Return (X, Y) of the center of cell containing provided text 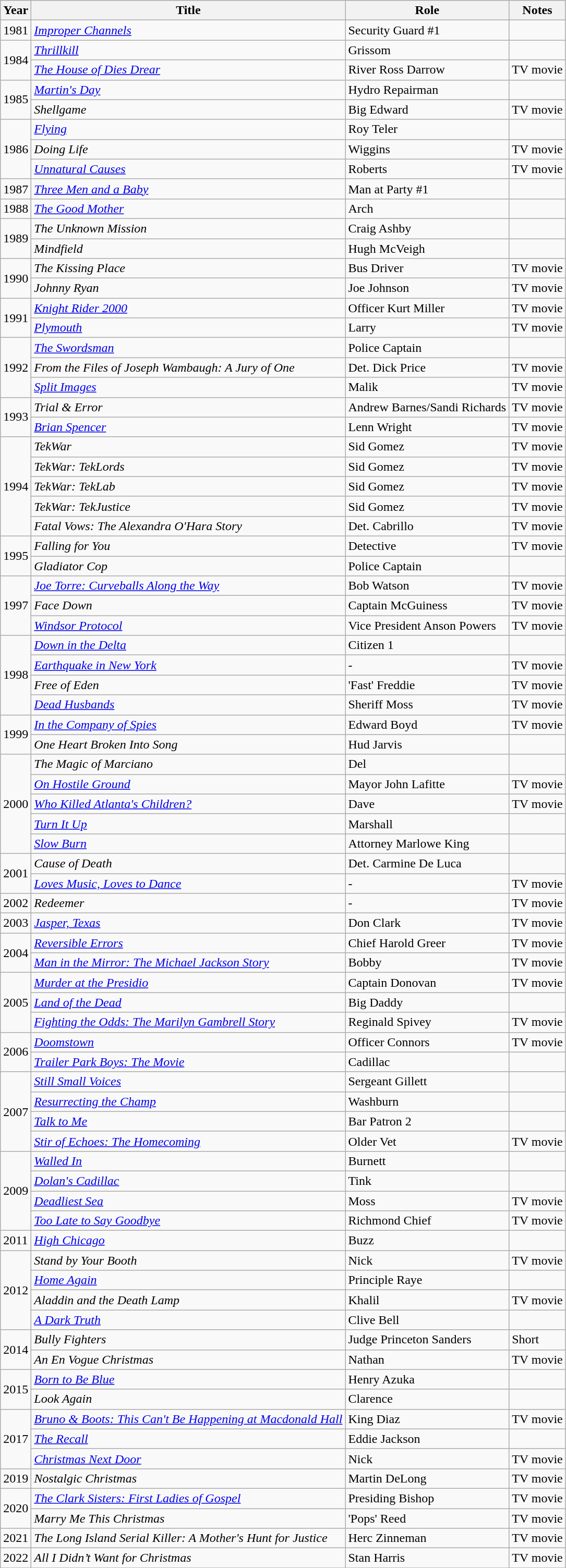
Brian Spencer (188, 427)
2003 (16, 923)
Face Down (188, 606)
Del (427, 764)
The Kissing Place (188, 268)
Slow Burn (188, 843)
Officer Kurt Miller (427, 308)
Citizen 1 (427, 645)
Aladdin and the Death Lamp (188, 1300)
Redeemer (188, 903)
Gladiator Cop (188, 566)
Walled In (188, 1161)
Bobby (427, 963)
Sheriff Moss (427, 705)
Hugh McVeigh (427, 249)
Unnatural Causes (188, 169)
2021 (16, 1538)
Christmas Next Door (188, 1459)
Vice President Anson Powers (427, 626)
An En Vogue Christmas (188, 1359)
Attorney Marlowe King (427, 843)
Plymouth (188, 328)
Johnny Ryan (188, 288)
Knight Rider 2000 (188, 308)
Role (427, 10)
Trial & Error (188, 407)
2019 (16, 1478)
Shellgame (188, 109)
Detective (427, 546)
Talk to Me (188, 1121)
The Unknown Mission (188, 228)
Born to Be Blue (188, 1379)
Don Clark (427, 923)
Larry (427, 328)
Fighting the Odds: The Marilyn Gambrell Story (188, 1022)
Nathan (427, 1359)
2011 (16, 1241)
1998 (16, 675)
Deadliest Sea (188, 1200)
Windsor Protocol (188, 626)
TekWar: TekLab (188, 486)
Doomstown (188, 1042)
Stan Harris (427, 1558)
Thrillkill (188, 50)
Big Daddy (427, 1002)
Captain McGuiness (427, 606)
The Good Mother (188, 209)
Det. Carmine De Luca (427, 863)
Tink (427, 1181)
1990 (16, 278)
1994 (16, 486)
Loves Music, Loves to Dance (188, 884)
A Dark Truth (188, 1320)
Grissom (427, 50)
Reversible Errors (188, 943)
2017 (16, 1439)
2004 (16, 953)
Chief Harold Greer (427, 943)
Look Again (188, 1399)
Lenn Wright (427, 427)
Roberts (427, 169)
2006 (16, 1052)
2002 (16, 903)
Hud Jarvis (427, 744)
Cadillac (427, 1062)
TekWar: TekLords (188, 467)
Washburn (427, 1101)
Nostalgic Christmas (188, 1478)
The Recall (188, 1439)
Resurrecting the Champ (188, 1101)
High Chicago (188, 1241)
From the Files of Joseph Wambaugh: A Jury of One (188, 367)
Marshall (427, 824)
Bruno & Boots: This Can't Be Happening at Macdonald Hall (188, 1419)
2007 (16, 1111)
2022 (16, 1558)
Joe Johnson (427, 288)
Dead Husbands (188, 705)
Falling for You (188, 546)
All I Didn’t Want for Christmas (188, 1558)
The Long Island Serial Killer: A Mother's Hunt for Justice (188, 1538)
Older Vet (427, 1141)
The Magic of Marciano (188, 764)
Trailer Park Boys: The Movie (188, 1062)
Stand by Your Booth (188, 1260)
Stir of Echoes: The Homecoming (188, 1141)
The House of Dies Drear (188, 70)
Man in the Mirror: The Michael Jackson Story (188, 963)
Doing Life (188, 149)
2001 (16, 873)
2000 (16, 804)
Martin's Day (188, 90)
'Fast' Freddie (427, 685)
Three Men and a Baby (188, 189)
Year (16, 10)
Cause of Death (188, 863)
'Pops' Reed (427, 1518)
Bully Fighters (188, 1340)
Richmond Chief (427, 1221)
Big Edward (427, 109)
Security Guard #1 (427, 30)
Craig Ashby (427, 228)
Roy Teler (427, 129)
Herc Zinneman (427, 1538)
River Ross Darrow (427, 70)
Presiding Bishop (427, 1498)
Jasper, Texas (188, 923)
Moss (427, 1200)
2005 (16, 1002)
Eddie Jackson (427, 1439)
Judge Princeton Sanders (427, 1340)
Notes (537, 10)
Clarence (427, 1399)
Khalil (427, 1300)
Dolan's Cadillac (188, 1181)
Hydro Repairman (427, 90)
1993 (16, 417)
Turn It Up (188, 824)
Henry Azuka (427, 1379)
Split Images (188, 387)
One Heart Broken Into Song (188, 744)
1989 (16, 238)
TekWar (188, 447)
1985 (16, 100)
Officer Connors (427, 1042)
Principle Raye (427, 1280)
2015 (16, 1389)
On Hostile Ground (188, 784)
1991 (16, 318)
Arch (427, 209)
Bar Patron 2 (427, 1121)
Fatal Vows: The Alexandra O'Hara Story (188, 526)
Clive Bell (427, 1320)
Malik (427, 387)
Mayor John Lafitte (427, 784)
Edward Boyd (427, 725)
Martin DeLong (427, 1478)
Wiggins (427, 149)
Reginald Spivey (427, 1022)
TekWar: TekJustice (188, 506)
Who Killed Atlanta's Children? (188, 804)
1999 (16, 734)
2009 (16, 1191)
Dave (427, 804)
1995 (16, 556)
Det. Dick Price (427, 367)
Improper Channels (188, 30)
Det. Cabrillo (427, 526)
The Clark Sisters: First Ladies of Gospel (188, 1498)
Marry Me This Christmas (188, 1518)
Land of the Dead (188, 1002)
1997 (16, 606)
1984 (16, 60)
Flying (188, 129)
Free of Eden (188, 685)
In the Company of Spies (188, 725)
1986 (16, 149)
Down in the Delta (188, 645)
Burnett (427, 1161)
Buzz (427, 1241)
Captain Donovan (427, 983)
2014 (16, 1350)
Still Small Voices (188, 1082)
Home Again (188, 1280)
Bob Watson (427, 586)
Man at Party #1 (427, 189)
2012 (16, 1290)
King Diaz (427, 1419)
1981 (16, 30)
Joe Torre: Curveballs Along the Way (188, 586)
1992 (16, 367)
Sergeant Gillett (427, 1082)
Too Late to Say Goodbye (188, 1221)
Andrew Barnes/Sandi Richards (427, 407)
Mindfield (188, 249)
Murder at the Presidio (188, 983)
2020 (16, 1508)
Title (188, 10)
1988 (16, 209)
Earthquake in New York (188, 665)
The Swordsman (188, 348)
1987 (16, 189)
Short (537, 1340)
Bus Driver (427, 268)
